Return (X, Y) of the center of cell containing provided text 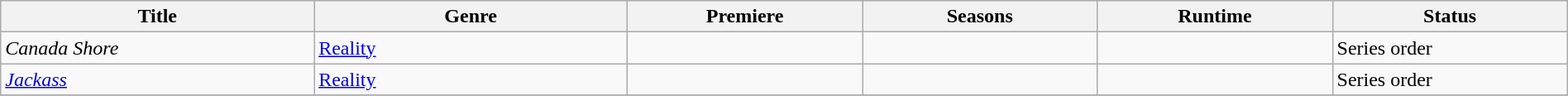
Genre (471, 17)
Canada Shore (157, 48)
Status (1450, 17)
Runtime (1215, 17)
Premiere (745, 17)
Title (157, 17)
Jackass (157, 79)
Seasons (980, 17)
